Find where the given text appears and provide that cell's center as (x, y) coordinate. 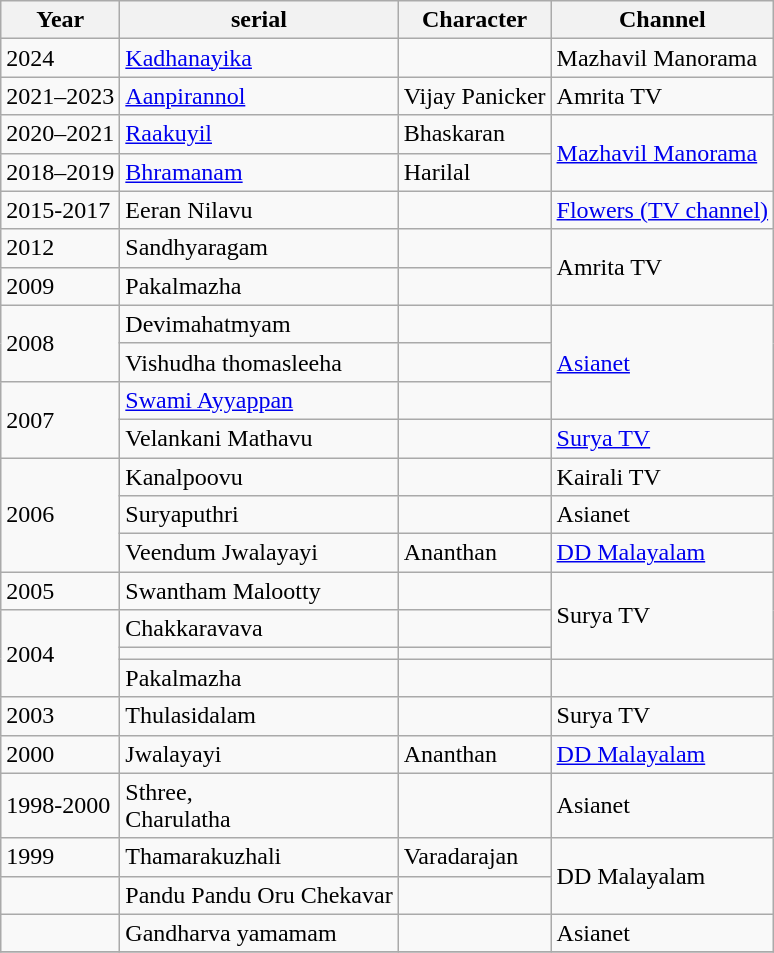
Bhramanam (259, 172)
2006 (60, 515)
Kairali TV (662, 477)
2003 (60, 716)
Kadhanayika (259, 58)
Sthree,Charulatha (259, 806)
Veendum Jwalayayi (259, 553)
Suryaputhri (259, 515)
Velankani Mathavu (259, 438)
Raakuyil (259, 134)
Vijay Panicker (474, 96)
2008 (60, 343)
Swantham Malootty (259, 591)
Flowers (TV channel) (662, 210)
2024 (60, 58)
2015-2017 (60, 210)
Bhaskaran (474, 134)
2004 (60, 654)
Vishudha thomasleeha (259, 362)
Devimahatmyam (259, 324)
Channel (662, 20)
Character (474, 20)
Gandharva yamamam (259, 933)
Kanalpoovu (259, 477)
Thamarakuzhali (259, 857)
serial (259, 20)
2018–2019 (60, 172)
Aanpirannol (259, 96)
Swami Ayyappan (259, 400)
2007 (60, 419)
Chakkaravava (259, 629)
2009 (60, 286)
2000 (60, 754)
Eeran Nilavu (259, 210)
Sandhyaragam (259, 248)
Thulasidalam (259, 716)
Year (60, 20)
Pandu Pandu Oru Chekavar (259, 895)
Harilal (474, 172)
2020–2021 (60, 134)
Jwalayayi (259, 754)
Varadarajan (474, 857)
1999 (60, 857)
1998-2000 (60, 806)
2005 (60, 591)
2021–2023 (60, 96)
2012 (60, 248)
